Identify which cell holds the provided text, then report its (X, Y) central coordinate. 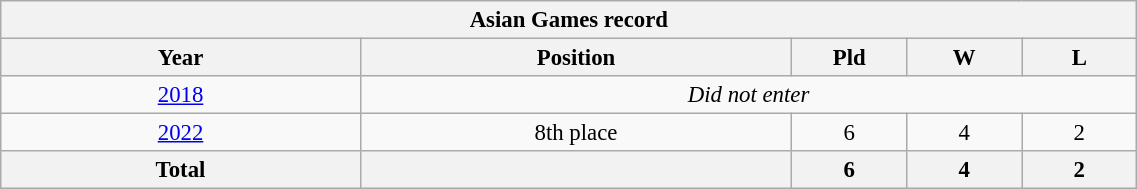
Pld (850, 58)
Total (181, 170)
2022 (181, 133)
W (964, 58)
Did not enter (748, 95)
8th place (576, 133)
Year (181, 58)
L (1080, 58)
2018 (181, 95)
Asian Games record (569, 20)
Position (576, 58)
